Search for the cell housing the specified text and yield its [x, y] center coordinate. 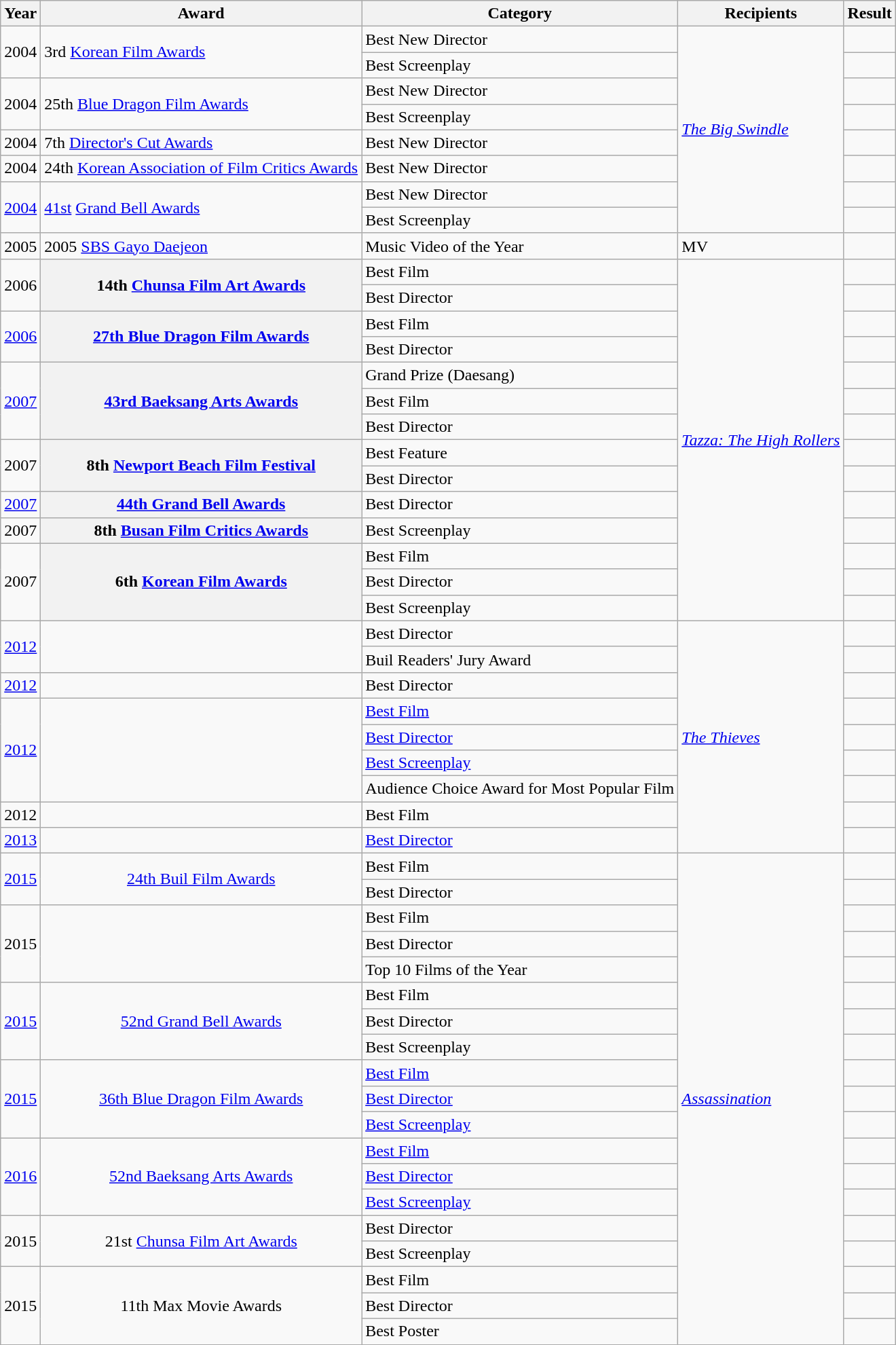
24th Korean Association of Film Critics Awards [201, 168]
Recipients [761, 14]
2013 [20, 841]
27th Blue Dragon Film Awards [201, 337]
36th Blue Dragon Film Awards [201, 1099]
52nd Grand Bell Awards [201, 1021]
Tazza: The High Rollers [761, 440]
6th Korean Film Awards [201, 582]
Top 10 Films of the Year [520, 970]
41st Grand Bell Awards [201, 207]
2016 [20, 1177]
7th Director's Cut Awards [201, 143]
44th Grand Bell Awards [201, 504]
Year [20, 14]
14th Chunsa Film Art Awards [201, 284]
2005 SBS Gayo Daejeon [201, 246]
Audience Choice Award for Most Popular Film [520, 789]
11th Max Movie Awards [201, 1306]
3rd Korean Film Awards [201, 52]
24th Buil Film Awards [201, 879]
Result [870, 14]
Category [520, 14]
8th Busan Film Critics Awards [201, 530]
25th Blue Dragon Film Awards [201, 104]
52nd Baeksang Arts Awards [201, 1177]
Buil Readers' Jury Award [520, 659]
8th Newport Beach Film Festival [201, 466]
Best Poster [520, 1331]
MV [761, 246]
2005 [20, 246]
Grand Prize (Daesang) [520, 375]
Assassination [761, 1099]
21st Chunsa Film Art Awards [201, 1241]
The Big Swindle [761, 130]
Award [201, 14]
The Thieves [761, 737]
Best Feature [520, 453]
43rd Baeksang Arts Awards [201, 401]
Music Video of the Year [520, 246]
